Extract the [X, Y] coordinate from the center of the cell holding the provided text.  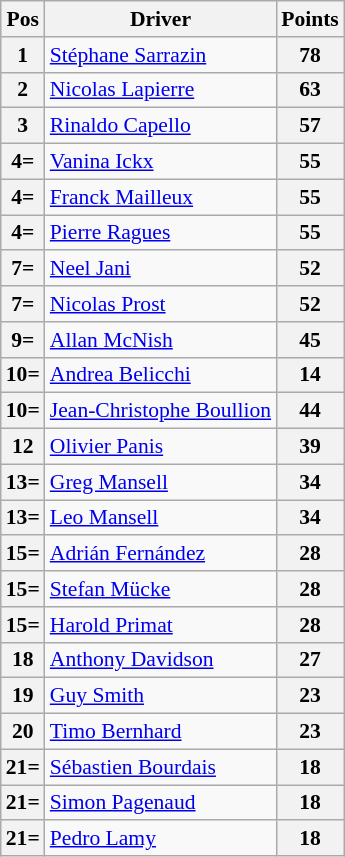
Timo Bernhard [160, 732]
20 [23, 732]
12 [23, 447]
57 [310, 126]
Rinaldo Capello [160, 126]
45 [310, 340]
19 [23, 696]
3 [23, 126]
Nicolas Prost [160, 304]
Adrián Fernández [160, 554]
Points [310, 19]
Simon Pagenaud [160, 803]
Anthony Davidson [160, 660]
Jean-Christophe Boullion [160, 411]
Guy Smith [160, 696]
Pierre Ragues [160, 233]
Stéphane Sarrazin [160, 55]
Allan McNish [160, 340]
39 [310, 447]
Stefan Mücke [160, 589]
Leo Mansell [160, 518]
Sébastien Bourdais [160, 767]
9= [23, 340]
Driver [160, 19]
63 [310, 90]
Pos [23, 19]
Harold Primat [160, 625]
27 [310, 660]
Pedro Lamy [160, 839]
Greg Mansell [160, 482]
Nicolas Lapierre [160, 90]
Olivier Panis [160, 447]
Andrea Belicchi [160, 375]
Neel Jani [160, 269]
Franck Mailleux [160, 197]
14 [310, 375]
Vanina Ickx [160, 162]
1 [23, 55]
2 [23, 90]
44 [310, 411]
78 [310, 55]
